Return [X, Y] of the center of cell containing provided text 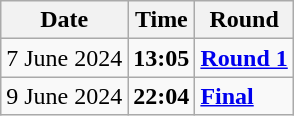
7 June 2024 [64, 58]
Final [244, 96]
22:04 [162, 96]
Round [244, 20]
13:05 [162, 58]
Round 1 [244, 58]
Time [162, 20]
9 June 2024 [64, 96]
Date [64, 20]
